Identify which cell holds the provided text, then report its [x, y] central coordinate. 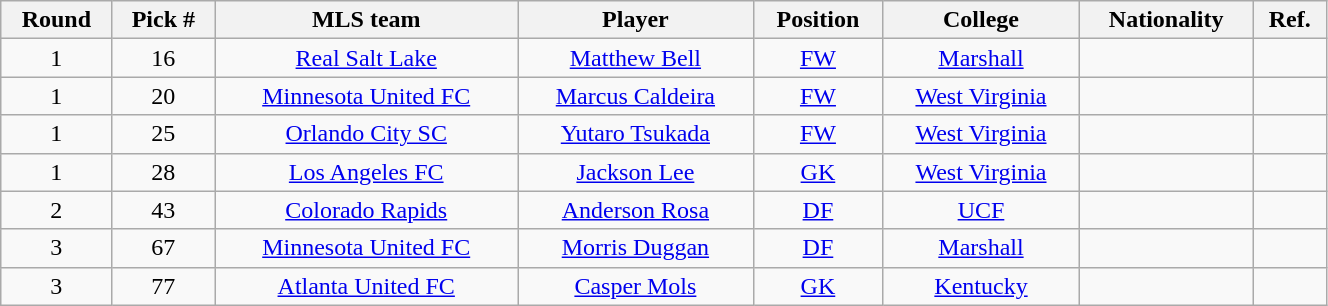
Colorado Rapids [366, 210]
Orlando City SC [366, 134]
Morris Duggan [636, 248]
Nationality [1166, 20]
Player [636, 20]
2 [56, 210]
20 [164, 96]
Casper Mols [636, 286]
Kentucky [981, 286]
Jackson Lee [636, 172]
28 [164, 172]
77 [164, 286]
MLS team [366, 20]
Atlanta United FC [366, 286]
Ref. [1290, 20]
Yutaro Tsukada [636, 134]
16 [164, 58]
67 [164, 248]
Anderson Rosa [636, 210]
College [981, 20]
43 [164, 210]
Position [818, 20]
Round [56, 20]
Los Angeles FC [366, 172]
Real Salt Lake [366, 58]
Matthew Bell [636, 58]
Marcus Caldeira [636, 96]
UCF [981, 210]
Pick # [164, 20]
25 [164, 134]
